Return [X, Y] of the center of cell containing provided text 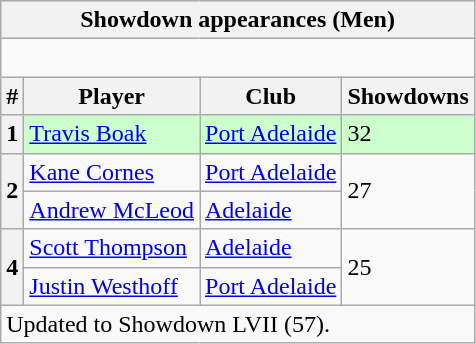
32 [408, 134]
Kane Cornes [112, 172]
27 [408, 191]
Club [271, 96]
# [12, 96]
Updated to Showdown LVII (57). [238, 324]
4 [12, 267]
Travis Boak [112, 134]
2 [12, 191]
Andrew McLeod [112, 210]
Scott Thompson [112, 248]
Player [112, 96]
1 [12, 134]
Justin Westhoff [112, 286]
25 [408, 267]
Showdowns [408, 96]
Showdown appearances (Men) [238, 20]
